Output the (x, y) coordinate of the center of the cell containing the given text.  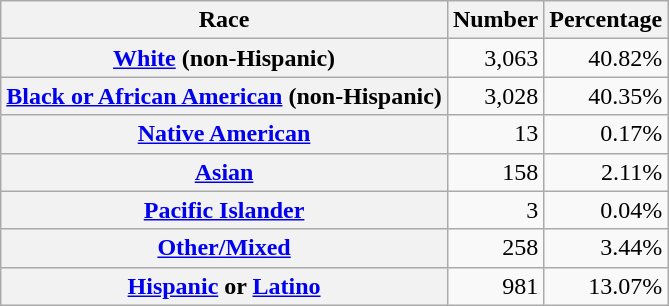
Other/Mixed (224, 248)
158 (495, 172)
3,028 (495, 96)
Native American (224, 134)
981 (495, 286)
Pacific Islander (224, 210)
0.04% (606, 210)
40.82% (606, 58)
Black or African American (non-Hispanic) (224, 96)
Asian (224, 172)
3,063 (495, 58)
3.44% (606, 248)
13 (495, 134)
2.11% (606, 172)
0.17% (606, 134)
Percentage (606, 20)
3 (495, 210)
Number (495, 20)
Hispanic or Latino (224, 286)
13.07% (606, 286)
Race (224, 20)
White (non-Hispanic) (224, 58)
40.35% (606, 96)
258 (495, 248)
